Determine the (X, Y) coordinate at the center of the cell enclosing the given text.  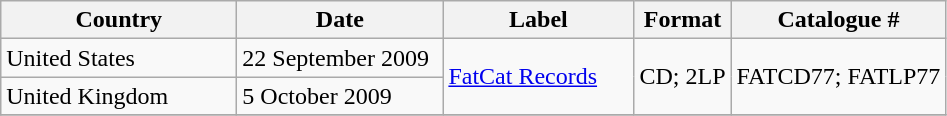
Format (682, 20)
FatCat Records (538, 77)
FATCD77; FATLP77 (838, 77)
Date (340, 20)
Country (119, 20)
CD; 2LP (682, 77)
22 September 2009 (340, 58)
5 October 2009 (340, 96)
Catalogue # (838, 20)
United Kingdom (119, 96)
Label (538, 20)
United States (119, 58)
